From the cell containing the given text, extract its center point as (X, Y) coordinate. 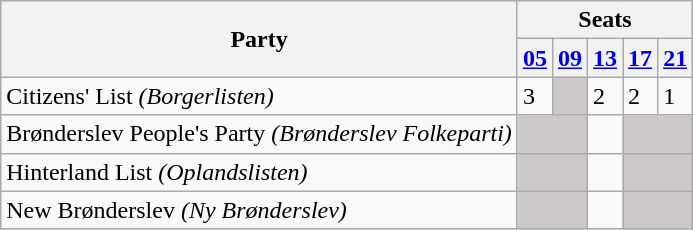
3 (534, 96)
Party (260, 39)
Brønderslev People's Party (Brønderslev Folkeparti) (260, 134)
Citizens' List (Borgerlisten) (260, 96)
1 (676, 96)
New Brønderslev (Ny Brønderslev) (260, 210)
17 (640, 58)
Seats (604, 20)
13 (606, 58)
05 (534, 58)
21 (676, 58)
Hinterland List (Oplandslisten) (260, 172)
09 (570, 58)
